Pinpoint the cell where the given text exists, returning its (X, Y) midpoint coordinate. 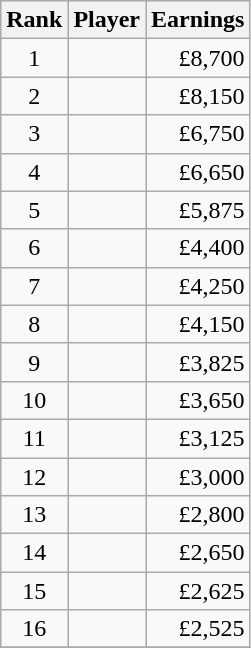
£6,750 (198, 134)
14 (34, 553)
£2,800 (198, 515)
£5,875 (198, 210)
£3,000 (198, 477)
13 (34, 515)
2 (34, 96)
1 (34, 58)
£4,400 (198, 248)
6 (34, 248)
£8,150 (198, 96)
7 (34, 286)
£4,150 (198, 324)
4 (34, 172)
16 (34, 629)
3 (34, 134)
15 (34, 591)
8 (34, 324)
9 (34, 362)
£2,650 (198, 553)
5 (34, 210)
£2,625 (198, 591)
£3,125 (198, 438)
£2,525 (198, 629)
£6,650 (198, 172)
£8,700 (198, 58)
11 (34, 438)
£4,250 (198, 286)
12 (34, 477)
10 (34, 400)
£3,650 (198, 400)
Player (107, 20)
Earnings (198, 20)
Rank (34, 20)
£3,825 (198, 362)
